Identify which cell holds the provided text, then report its [x, y] central coordinate. 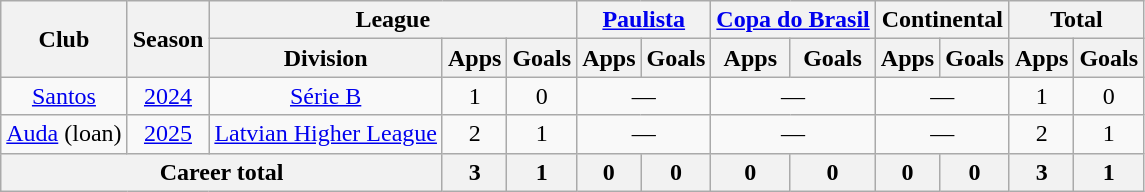
Copa do Brasil [793, 20]
Total [1076, 20]
League [393, 20]
Club [64, 39]
Santos [64, 96]
Division [326, 58]
Season [168, 39]
Série B [326, 96]
2025 [168, 134]
Latvian Higher League [326, 134]
Continental [942, 20]
Career total [222, 172]
Paulista [644, 20]
2024 [168, 96]
Auda (loan) [64, 134]
